Provide the (X, Y) coordinate of the cell's center where the given text is located.  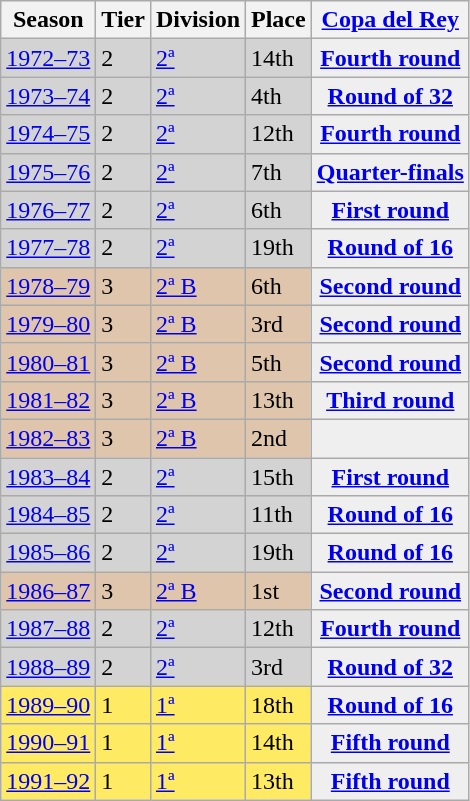
1973–74 (48, 96)
1974–75 (48, 134)
Third round (390, 400)
1978–79 (48, 286)
Quarter-finals (390, 172)
1991–92 (48, 781)
1985–86 (48, 553)
1986–87 (48, 591)
1977–78 (48, 248)
Division (198, 20)
5th (279, 362)
1989–90 (48, 705)
1975–76 (48, 172)
1982–83 (48, 438)
1980–81 (48, 362)
1988–89 (48, 667)
Place (279, 20)
15th (279, 477)
2nd (279, 438)
11th (279, 515)
1972–73 (48, 58)
Copa del Rey (390, 20)
1981–82 (48, 400)
7th (279, 172)
Tier (124, 20)
18th (279, 705)
1984–85 (48, 515)
Season (48, 20)
1983–84 (48, 477)
1976–77 (48, 210)
1987–88 (48, 629)
1990–91 (48, 743)
1979–80 (48, 324)
1st (279, 591)
4th (279, 96)
